Find where the given text appears and provide that cell's center as [x, y] coordinate. 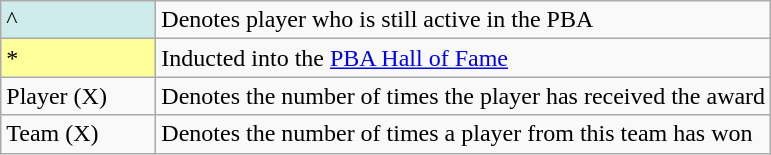
^ [78, 20]
Denotes the number of times a player from this team has won [464, 134]
Team (X) [78, 134]
Denotes the number of times the player has received the award [464, 96]
Denotes player who is still active in the PBA [464, 20]
Inducted into the PBA Hall of Fame [464, 58]
* [78, 58]
Player (X) [78, 96]
